Extract the [X, Y] coordinate from the center of the cell holding the provided text.  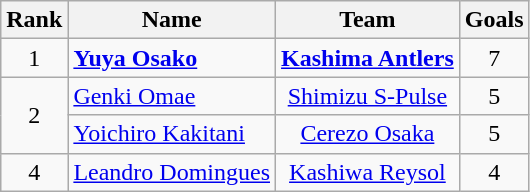
Team [368, 20]
Rank [34, 20]
Leandro Domingues [172, 172]
Goals [494, 20]
Yoichiro Kakitani [172, 134]
Yuya Osako [172, 58]
1 [34, 58]
Shimizu S-Pulse [368, 96]
7 [494, 58]
Name [172, 20]
Kashiwa Reysol [368, 172]
Cerezo Osaka [368, 134]
Kashima Antlers [368, 58]
2 [34, 115]
Genki Omae [172, 96]
